Find where the given text appears and provide that cell's center as [X, Y] coordinate. 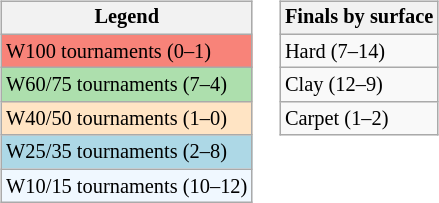
W10/15 tournaments (10–12) [126, 186]
Finals by surface [359, 18]
Hard (7–14) [359, 51]
W100 tournaments (0–1) [126, 51]
W40/50 tournaments (1–0) [126, 119]
Carpet (1–2) [359, 119]
W25/35 tournaments (2–8) [126, 152]
Legend [126, 18]
W60/75 tournaments (7–4) [126, 85]
Clay (12–9) [359, 85]
